Detect which cell encompasses the target text, then output its [X, Y] center coordinate. 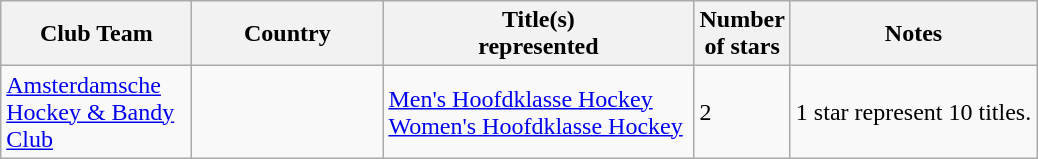
Amsterdamsche Hockey & Bandy Club [96, 112]
1 star represent 10 titles. [913, 112]
Notes [913, 34]
Country [288, 34]
2 [742, 112]
Numberof stars [742, 34]
Club Team [96, 34]
Title(s)represented [538, 34]
Men's Hoofdklasse Hockey Women's Hoofdklasse Hockey [538, 112]
